Return the [X, Y] coordinate for the center point of the cell that contains the specified text.  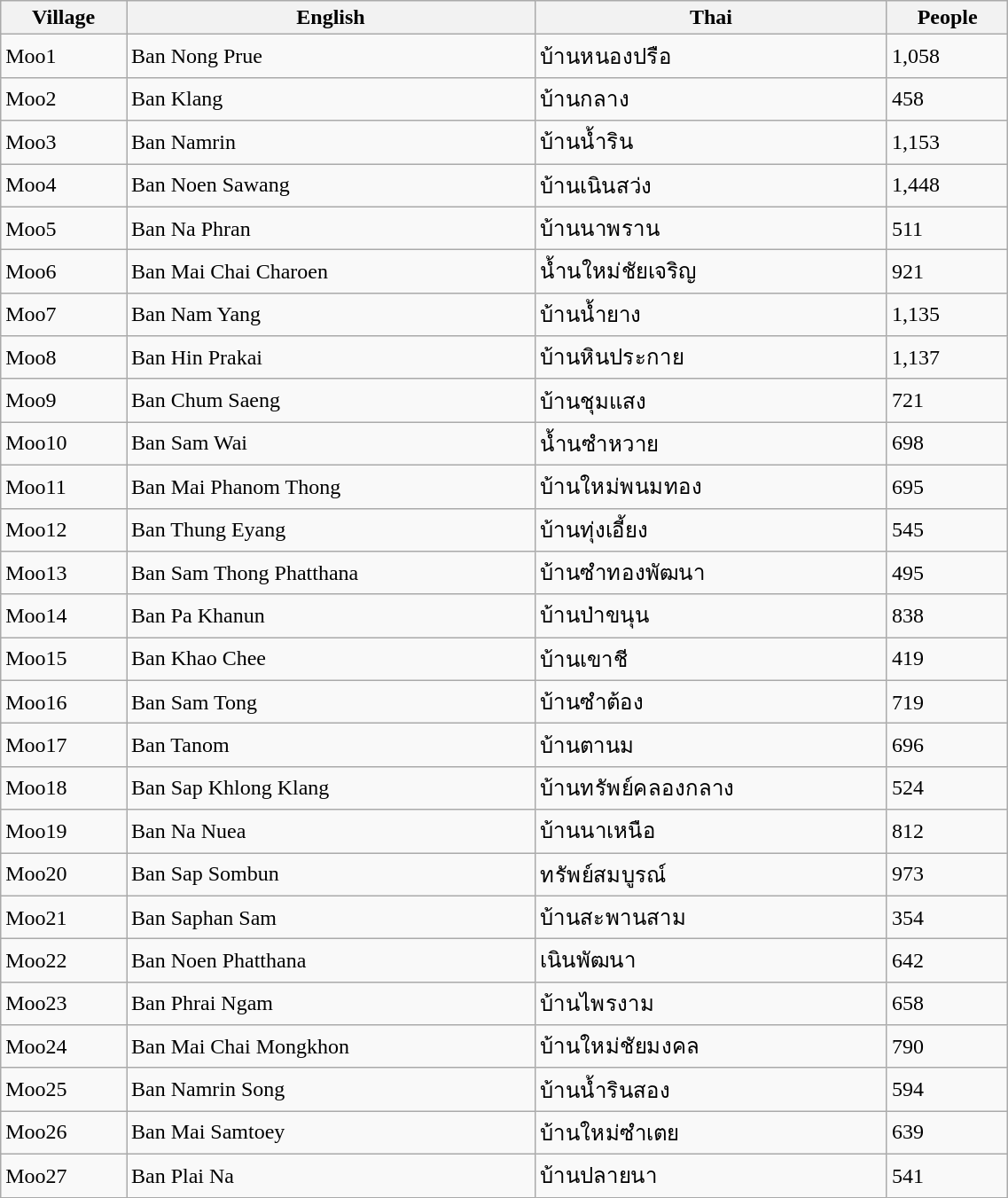
511 [947, 229]
545 [947, 530]
Moo11 [64, 486]
719 [947, 702]
บ้านกลาง [711, 99]
English [330, 18]
น้ำนใหม่ชัยเจริญ [711, 271]
บ้านป่าขนุน [711, 615]
Moo3 [64, 142]
458 [947, 99]
Ban Thung Eyang [330, 530]
บ้านไพรงาม [711, 1004]
Ban Nam Yang [330, 314]
921 [947, 271]
Moo15 [64, 660]
594 [947, 1089]
บ้านนาเหนือ [711, 832]
Ban Mai Phanom Thong [330, 486]
1,448 [947, 184]
Ban Noen Phatthana [330, 961]
Moo5 [64, 229]
Ban Saphan Sam [330, 917]
Ban Nong Prue [330, 57]
Ban Sap Khlong Klang [330, 787]
Ban Plai Na [330, 1176]
บ้านน้ำริน [711, 142]
Ban Khao Chee [330, 660]
Moo6 [64, 271]
696 [947, 745]
Ban Na Nuea [330, 832]
Moo24 [64, 1046]
698 [947, 443]
1,137 [947, 358]
658 [947, 1004]
Ban Sam Thong Phatthana [330, 573]
บ้านตานม [711, 745]
419 [947, 660]
น้ำนซำหวาย [711, 443]
1,135 [947, 314]
695 [947, 486]
People [947, 18]
บ้านใหม่ซำเตย [711, 1133]
Ban Klang [330, 99]
Ban Mai Samtoey [330, 1133]
Ban Tanom [330, 745]
Moo20 [64, 874]
Moo13 [64, 573]
1,153 [947, 142]
Moo22 [64, 961]
Moo19 [64, 832]
838 [947, 615]
บ้านทุ่งเอี้ยง [711, 530]
Moo18 [64, 787]
บ้านเนินสว่ง [711, 184]
354 [947, 917]
Moo4 [64, 184]
541 [947, 1176]
Moo7 [64, 314]
639 [947, 1133]
Thai [711, 18]
Ban Mai Chai Mongkhon [330, 1046]
Moo26 [64, 1133]
บ้านหินประกาย [711, 358]
721 [947, 401]
Ban Hin Prakai [330, 358]
บ้านซำต้อง [711, 702]
Moo25 [64, 1089]
Moo17 [64, 745]
790 [947, 1046]
642 [947, 961]
Ban Namrin Song [330, 1089]
Ban Namrin [330, 142]
Moo2 [64, 99]
Ban Sam Tong [330, 702]
เนินพัฒนา [711, 961]
495 [947, 573]
บ้านหนองปรือ [711, 57]
Ban Sam Wai [330, 443]
973 [947, 874]
บ้านทรัพย์คลองกลาง [711, 787]
Moo8 [64, 358]
บ้านเขาชี [711, 660]
1,058 [947, 57]
Ban Na Phran [330, 229]
Moo23 [64, 1004]
บ้านใหม่พนมทอง [711, 486]
812 [947, 832]
Moo16 [64, 702]
Ban Phrai Ngam [330, 1004]
บ้านซำทองพัฒนา [711, 573]
ทรัพย์สมบูรณ์ [711, 874]
Ban Chum Saeng [330, 401]
บ้านชุมแสง [711, 401]
Moo21 [64, 917]
Moo12 [64, 530]
บ้านน้ำยาง [711, 314]
524 [947, 787]
Ban Noen Sawang [330, 184]
บ้านสะพานสาม [711, 917]
Moo9 [64, 401]
Village [64, 18]
บ้านนาพราน [711, 229]
Ban Mai Chai Charoen [330, 271]
บ้านปลายนา [711, 1176]
Moo1 [64, 57]
Moo10 [64, 443]
Moo27 [64, 1176]
Ban Sap Sombun [330, 874]
Ban Pa Khanun [330, 615]
บ้านน้ำรินสอง [711, 1089]
Moo14 [64, 615]
บ้านใหม่ชัยมงคล [711, 1046]
